Return the [x, y] coordinate for the center point of the cell that contains the specified text.  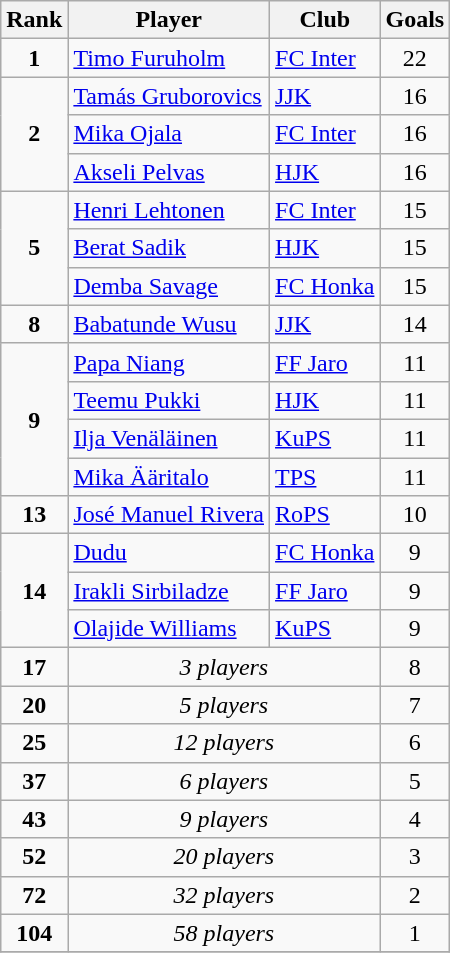
17 [34, 667]
7 [415, 705]
Mika Ääritalo [169, 477]
52 [34, 857]
Olajide Williams [169, 629]
9 players [224, 819]
43 [34, 819]
58 players [224, 933]
Timo Furuholm [169, 58]
20 [34, 705]
5 players [224, 705]
6 players [224, 781]
Teemu Pukki [169, 400]
4 [415, 819]
72 [34, 895]
Babatunde Wusu [169, 324]
12 players [224, 743]
Akseli Pelvas [169, 172]
37 [34, 781]
Henri Lehtonen [169, 210]
Tamás Gruborovics [169, 96]
Club [325, 20]
3 [415, 857]
25 [34, 743]
José Manuel Rivera [169, 515]
13 [34, 515]
Dudu [169, 553]
TPS [325, 477]
Player [169, 20]
Berat Sadik [169, 248]
3 players [224, 667]
Rank [34, 20]
Papa Niang [169, 362]
Mika Ojala [169, 134]
6 [415, 743]
RoPS [325, 515]
22 [415, 58]
10 [415, 515]
Demba Savage [169, 286]
32 players [224, 895]
104 [34, 933]
Irakli Sirbiladze [169, 591]
20 players [224, 857]
Goals [415, 20]
Ilja Venäläinen [169, 438]
